From the cell containing the given text, extract its center point as (X, Y) coordinate. 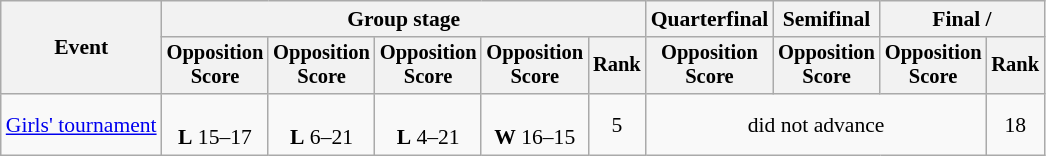
L 6–21 (322, 124)
Girls' tournament (82, 124)
Quarterfinal (710, 19)
18 (1015, 124)
Final / (962, 19)
5 (617, 124)
Event (82, 48)
Group stage (404, 19)
Semifinal (826, 19)
L 15–17 (216, 124)
W 16–15 (534, 124)
did not advance (816, 124)
L 4–21 (428, 124)
